Provide the [X, Y] coordinate of the cell's center where the given text is located.  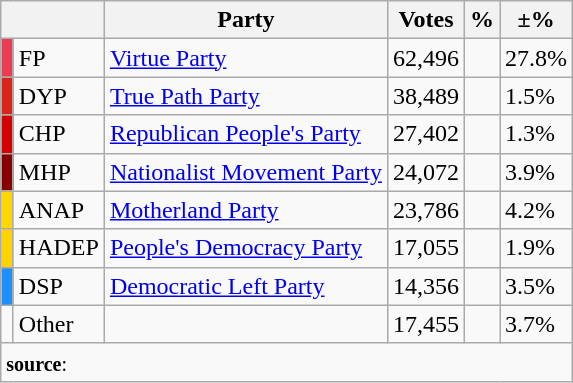
3.7% [536, 324]
4.2% [536, 210]
17,455 [426, 324]
3.9% [536, 172]
% [482, 20]
Motherland Party [246, 210]
1.9% [536, 248]
FP [58, 58]
CHP [58, 134]
14,356 [426, 286]
Other [58, 324]
Republican People's Party [246, 134]
Votes [426, 20]
1.3% [536, 134]
People's Democracy Party [246, 248]
±% [536, 20]
source: [287, 362]
MHP [58, 172]
Virtue Party [246, 58]
ANAP [58, 210]
27,402 [426, 134]
62,496 [426, 58]
23,786 [426, 210]
27.8% [536, 58]
Nationalist Movement Party [246, 172]
DYP [58, 96]
38,489 [426, 96]
1.5% [536, 96]
True Path Party [246, 96]
17,055 [426, 248]
24,072 [426, 172]
Democratic Left Party [246, 286]
HADEP [58, 248]
Party [246, 20]
3.5% [536, 286]
DSP [58, 286]
